Scan for the cell matching the given text and deliver its (x, y) coordinate at center. 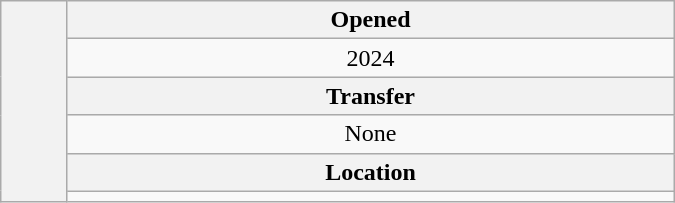
Opened (370, 20)
2024 (370, 58)
Transfer (370, 96)
None (370, 134)
Location (370, 172)
